Determine the [X, Y] coordinate at the center of the cell enclosing the given text.  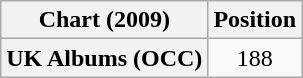
188 [255, 58]
Position [255, 20]
Chart (2009) [104, 20]
UK Albums (OCC) [104, 58]
